Return (x, y) of the center of cell containing provided text 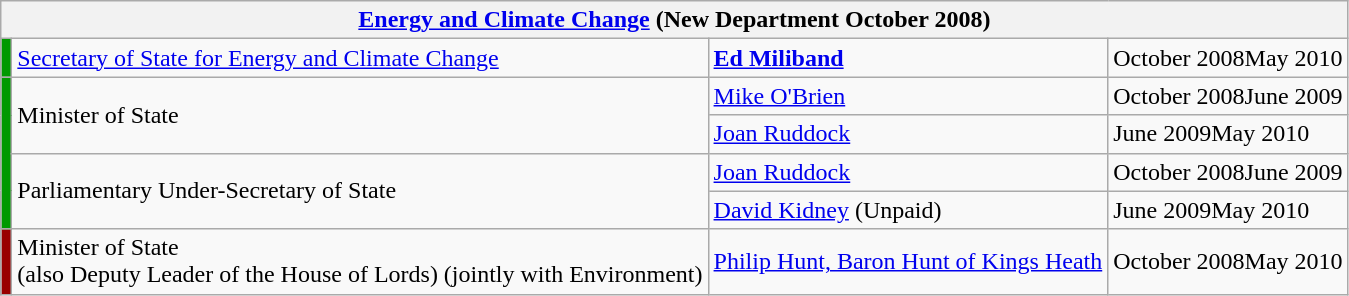
Energy and Climate Change (New Department October 2008) (674, 20)
Secretary of State for Energy and Climate Change (360, 58)
Mike O'Brien (908, 96)
Minister of State (360, 115)
Ed Miliband (908, 58)
Philip Hunt, Baron Hunt of Kings Heath (908, 262)
David Kidney (Unpaid) (908, 210)
Minister of State(also Deputy Leader of the House of Lords) (jointly with Environment) (360, 262)
Parliamentary Under-Secretary of State (360, 191)
